For the text-containing cell, return its midpoint in [x, y] coordinate format. 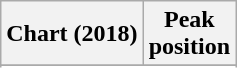
Peakposition [189, 34]
Chart (2018) [72, 34]
